From the cell containing the given text, extract its center point as (X, Y) coordinate. 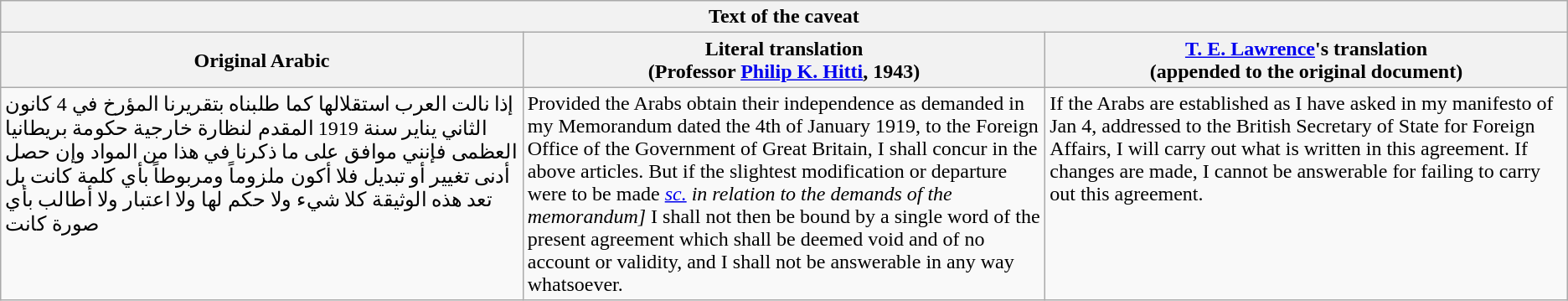
Literal translation(Professor Philip K. Hitti, 1943) (784, 60)
Original Arabic (261, 60)
T. E. Lawrence's translation(appended to the original document) (1307, 60)
Text of the caveat (784, 17)
